Provide the [X, Y] coordinate of the cell's center where the given text is located.  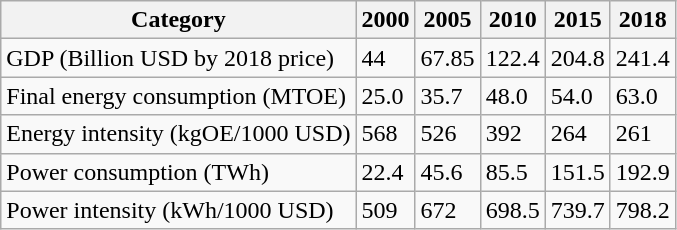
25.0 [386, 96]
151.5 [578, 172]
44 [386, 58]
48.0 [512, 96]
67.85 [448, 58]
Category [178, 20]
526 [448, 134]
192.9 [642, 172]
Final energy consumption (MTOE) [178, 96]
264 [578, 134]
GDP (Billion USD by 2018 price) [178, 58]
698.5 [512, 210]
Power intensity (kWh/1000 USD) [178, 210]
85.5 [512, 172]
63.0 [642, 96]
2010 [512, 20]
22.4 [386, 172]
204.8 [578, 58]
35.7 [448, 96]
2018 [642, 20]
261 [642, 134]
2015 [578, 20]
2000 [386, 20]
568 [386, 134]
54.0 [578, 96]
2005 [448, 20]
672 [448, 210]
509 [386, 210]
45.6 [448, 172]
392 [512, 134]
798.2 [642, 210]
Power consumption (TWh) [178, 172]
Energy intensity (kgOE/1000 USD) [178, 134]
122.4 [512, 58]
739.7 [578, 210]
241.4 [642, 58]
